Return [x, y] of the center of cell containing provided text 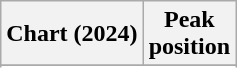
Peakposition [189, 34]
Chart (2024) [72, 34]
